Output the [X, Y] coordinate of the center of the cell containing the given text.  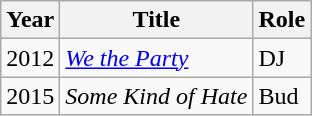
2012 [30, 58]
We the Party [156, 58]
2015 [30, 96]
DJ [282, 58]
Bud [282, 96]
Year [30, 20]
Role [282, 20]
Some Kind of Hate [156, 96]
Title [156, 20]
